For the text-containing cell, return its midpoint in (X, Y) coordinate format. 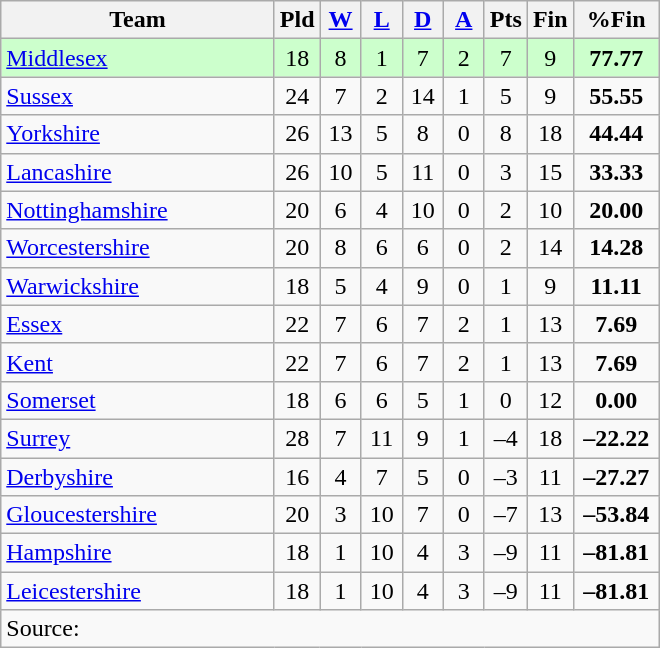
Fin (550, 20)
24 (297, 96)
14.28 (616, 248)
33.33 (616, 172)
Derbyshire (138, 477)
16 (297, 477)
Yorkshire (138, 134)
–22.22 (616, 438)
Surrey (138, 438)
0.00 (616, 400)
20.00 (616, 210)
Kent (138, 362)
12 (550, 400)
Team (138, 20)
Pts (506, 20)
44.44 (616, 134)
Worcestershire (138, 248)
–27.27 (616, 477)
L (382, 20)
D (422, 20)
Lancashire (138, 172)
Sussex (138, 96)
Hampshire (138, 553)
Warwickshire (138, 286)
Nottinghamshire (138, 210)
Source: (330, 629)
A (464, 20)
Essex (138, 324)
28 (297, 438)
W (340, 20)
–53.84 (616, 515)
Somerset (138, 400)
55.55 (616, 96)
%Fin (616, 20)
Leicestershire (138, 591)
15 (550, 172)
–4 (506, 438)
Pld (297, 20)
Gloucestershire (138, 515)
–3 (506, 477)
77.77 (616, 58)
–7 (506, 515)
11.11 (616, 286)
Middlesex (138, 58)
